From the cell containing the given text, extract its center point as (X, Y) coordinate. 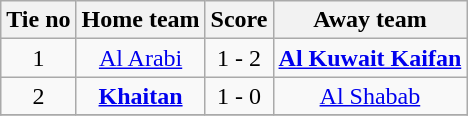
Al Arabi (140, 58)
Home team (140, 20)
Al Shabab (370, 96)
Tie no (38, 20)
Khaitan (140, 96)
2 (38, 96)
Al Kuwait Kaifan (370, 58)
1 - 2 (239, 58)
1 - 0 (239, 96)
Away team (370, 20)
1 (38, 58)
Score (239, 20)
